Pinpoint the cell where the given text exists, returning its [X, Y] midpoint coordinate. 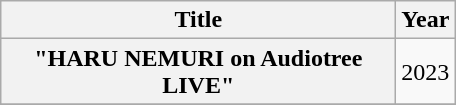
Title [198, 20]
2023 [426, 72]
"HARU NEMURI on Audiotree LIVE" [198, 72]
Year [426, 20]
